Determine the [x, y] coordinate at the center of the cell enclosing the given text.  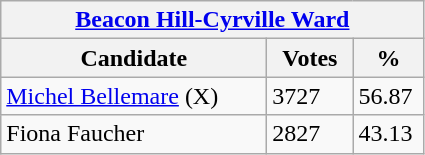
% [388, 58]
56.87 [388, 96]
Fiona Faucher [134, 134]
Votes [310, 58]
Beacon Hill-Cyrville Ward [212, 20]
2827 [310, 134]
Candidate [134, 58]
43.13 [388, 134]
3727 [310, 96]
Michel Bellemare (X) [134, 96]
